Scan for the cell matching the given text and deliver its (X, Y) coordinate at center. 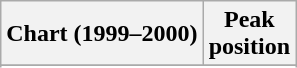
Peakposition (249, 34)
Chart (1999–2000) (102, 34)
